Capture the cell that displays the provided text and extract its [X, Y] central coordinate. 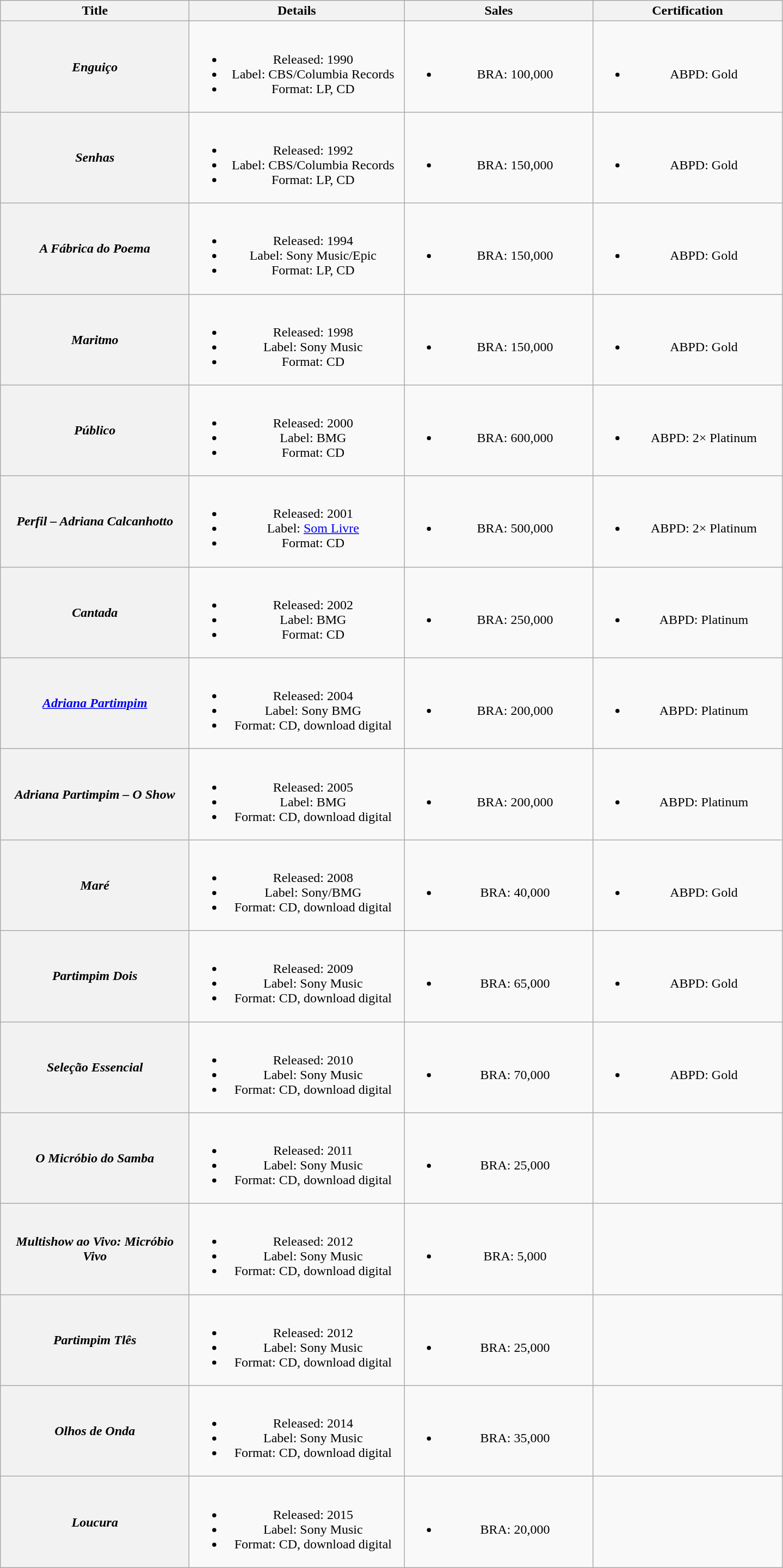
Olhos de Onda [95, 1431]
Senhas [95, 158]
Released: 2000Label: BMGFormat: CD [297, 430]
Loucura [95, 1522]
Partimpim Tlês [95, 1340]
Multishow ao Vivo: Micróbio Vivo [95, 1249]
Released: 2011Label: Sony MusicFormat: CD, download digital [297, 1159]
Released: 2015Label: Sony MusicFormat: CD, download digital [297, 1522]
Seleção Essencial [95, 1067]
BRA: 35,000 [498, 1431]
BRA: 500,000 [498, 522]
Maritmo [95, 340]
Released: 2004Label: Sony BMGFormat: CD, download digital [297, 703]
Released: 1992Label: CBS/Columbia RecordsFormat: LP, CD [297, 158]
Maré [95, 885]
BRA: 250,000 [498, 612]
BRA: 100,000 [498, 66]
BRA: 70,000 [498, 1067]
Enguiço [95, 66]
Title [95, 11]
Released: 2001Label: Som LivreFormat: CD [297, 522]
Released: 1998Label: Sony MusicFormat: CD [297, 340]
BRA: 600,000 [498, 430]
Released: 1994Label: Sony Music/EpicFormat: LP, CD [297, 248]
Certification [688, 11]
Público [95, 430]
Sales [498, 11]
A Fábrica do Poema [95, 248]
Released: 2005Label: BMGFormat: CD, download digital [297, 794]
Adriana Partimpim [95, 703]
O Micróbio do Samba [95, 1159]
Released: 2002Label: BMGFormat: CD [297, 612]
BRA: 65,000 [498, 976]
Released: 1990Label: CBS/Columbia RecordsFormat: LP, CD [297, 66]
Released: 2009Label: Sony MusicFormat: CD, download digital [297, 976]
Partimpim Dois [95, 976]
Adriana Partimpim – O Show [95, 794]
Cantada [95, 612]
BRA: 40,000 [498, 885]
Released: 2008Label: Sony/BMGFormat: CD, download digital [297, 885]
BRA: 20,000 [498, 1522]
Details [297, 11]
Released: 2014Label: Sony MusicFormat: CD, download digital [297, 1431]
BRA: 5,000 [498, 1249]
Released: 2010Label: Sony MusicFormat: CD, download digital [297, 1067]
Perfil – Adriana Calcanhotto [95, 522]
